Return (X, Y) of the center of cell containing provided text 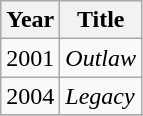
Outlaw (101, 58)
Year (30, 20)
Title (101, 20)
2001 (30, 58)
2004 (30, 96)
Legacy (101, 96)
